Identify which cell holds the provided text, then report its (x, y) central coordinate. 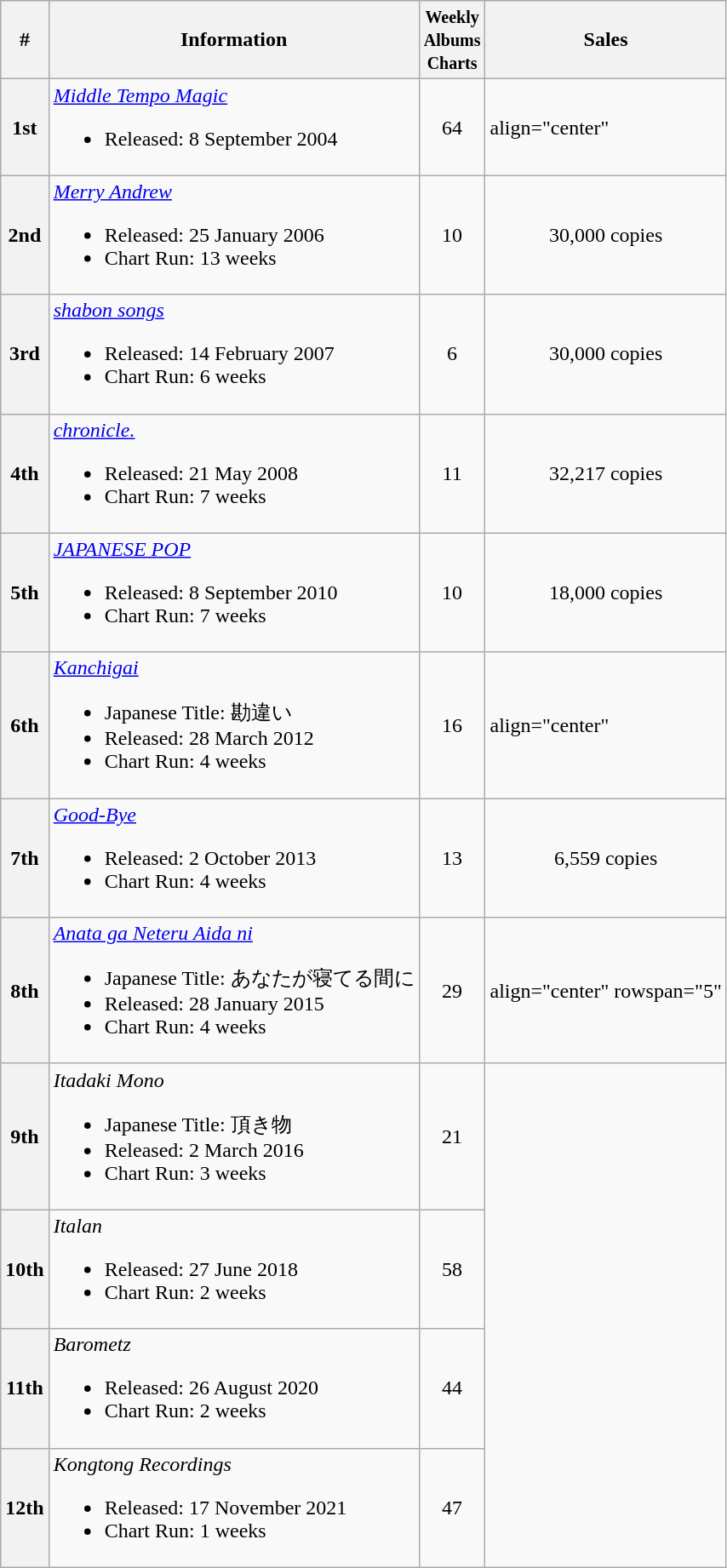
18,000 copies (606, 592)
6th (25, 725)
chronicle.Released: 21 May 2008Chart Run: 7 weeks (233, 473)
align="center" rowspan="5" (606, 991)
KanchigaiJapanese Title: 勘違いReleased: 28 March 2012Chart Run: 4 weeks (233, 725)
16 (452, 725)
9th (25, 1136)
29 (452, 991)
Kongtong RecordingsReleased: 17 November 2021Chart Run: 1 weeks (233, 1508)
Information (233, 40)
Anata ga Neteru Aida niJapanese Title: あなたが寝てる間にReleased: 28 January 2015Chart Run: 4 weeks (233, 991)
12th (25, 1508)
Middle Tempo MagicReleased: 8 September 2004 (233, 128)
5th (25, 592)
21 (452, 1136)
4th (25, 473)
8th (25, 991)
Good-ByeReleased: 2 October 2013Chart Run: 4 weeks (233, 858)
44 (452, 1388)
6,559 copies (606, 858)
13 (452, 858)
7th (25, 858)
6 (452, 354)
Sales (606, 40)
64 (452, 128)
WeeklyAlbumsCharts (452, 40)
3rd (25, 354)
58 (452, 1269)
10th (25, 1269)
Merry AndrewReleased: 25 January 2006Chart Run: 13 weeks (233, 235)
Itadaki MonoJapanese Title: 頂き物Released: 2 March 2016Chart Run: 3 weeks (233, 1136)
2nd (25, 235)
ItalanReleased: 27 June 2018Chart Run: 2 weeks (233, 1269)
32,217 copies (606, 473)
11th (25, 1388)
# (25, 40)
BarometzReleased: 26 August 2020Chart Run: 2 weeks (233, 1388)
JAPANESE POPReleased: 8 September 2010Chart Run: 7 weeks (233, 592)
47 (452, 1508)
shabon songsReleased: 14 February 2007Chart Run: 6 weeks (233, 354)
1st (25, 128)
11 (452, 473)
